For the text-containing cell, return its midpoint in (x, y) coordinate format. 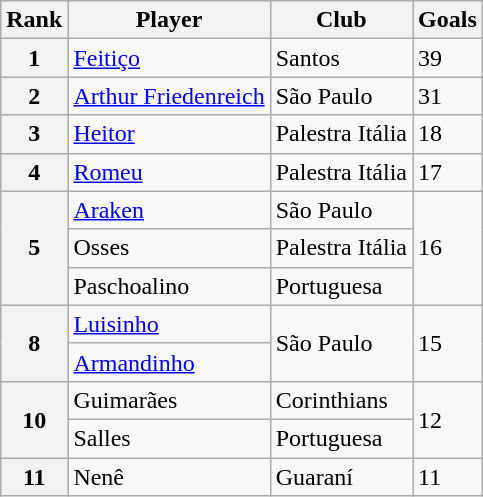
1 (34, 58)
2 (34, 96)
18 (448, 134)
17 (448, 172)
10 (34, 419)
Santos (341, 58)
Club (341, 20)
Goals (448, 20)
12 (448, 419)
Arthur Friedenreich (169, 96)
5 (34, 248)
Rank (34, 20)
8 (34, 343)
Salles (169, 438)
31 (448, 96)
Paschoalino (169, 286)
16 (448, 248)
Guimarães (169, 400)
Heitor (169, 134)
Guaraní (341, 477)
Armandinho (169, 362)
Romeu (169, 172)
3 (34, 134)
Feitiço (169, 58)
15 (448, 343)
Araken (169, 210)
39 (448, 58)
Player (169, 20)
4 (34, 172)
Nenê (169, 477)
Corinthians (341, 400)
Osses (169, 248)
Luisinho (169, 324)
